Provide the (x, y) coordinate of the cell's center where the given text is located.  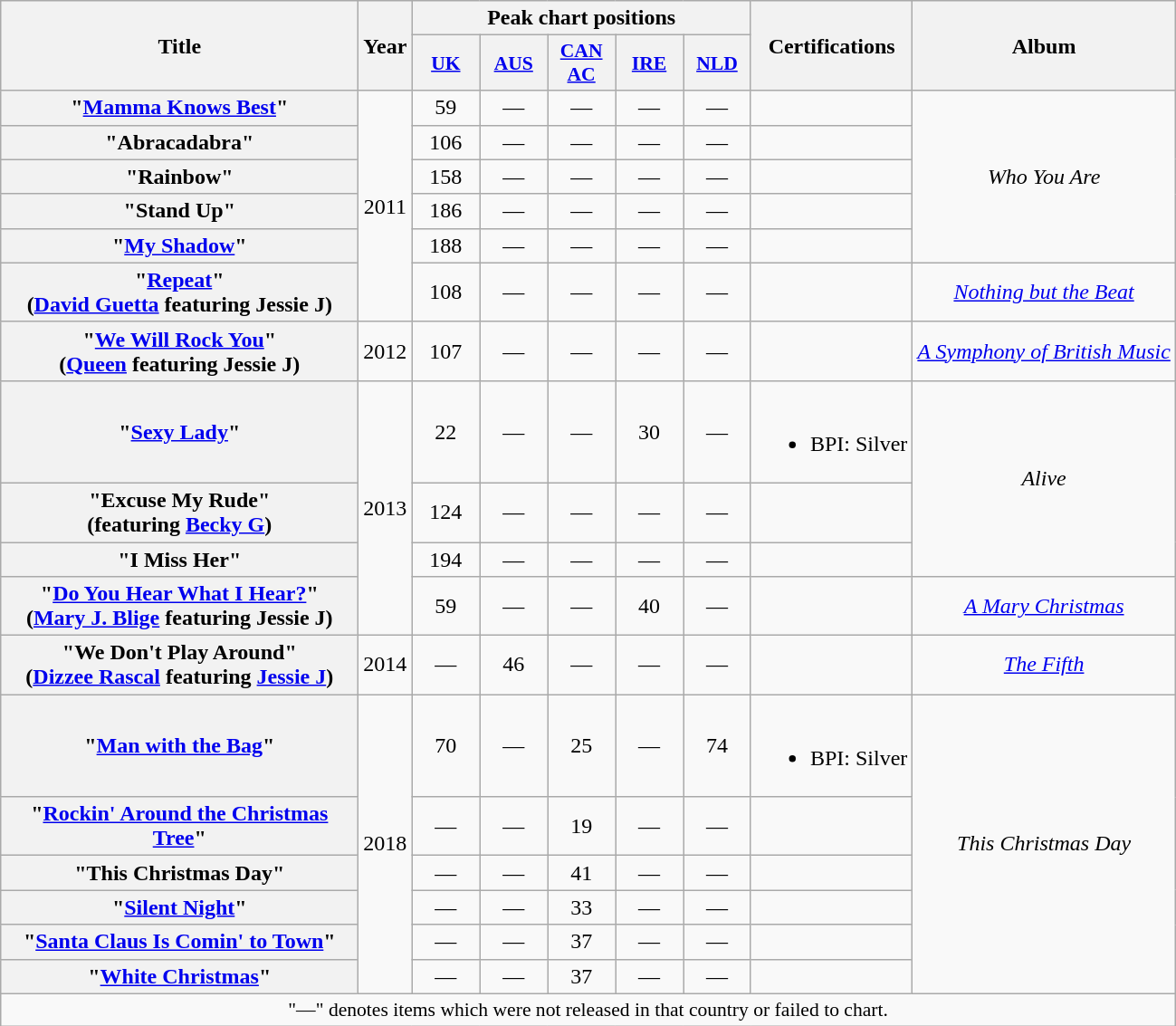
"Repeat"(David Guetta featuring Jessie J) (179, 292)
40 (650, 607)
Who You Are (1045, 177)
2014 (386, 665)
NLD (717, 63)
Title (179, 45)
Peak chart positions (581, 18)
"Sexy Lady" (179, 431)
22 (445, 431)
Alive (1045, 478)
"Stand Up" (179, 211)
The Fifth (1045, 665)
158 (445, 177)
194 (445, 559)
"Santa Claus Is Comin' to Town" (179, 942)
AUS (514, 63)
Year (386, 45)
188 (445, 245)
Nothing but the Beat (1045, 292)
74 (717, 746)
124 (445, 513)
"Abracadabra" (179, 142)
A Symphony of British Music (1045, 351)
2018 (386, 844)
25 (581, 746)
"We Don't Play Around"(Dizzee Rascal featuring Jessie J) (179, 665)
"Mamma Knows Best" (179, 108)
2013 (386, 507)
70 (445, 746)
"—" denotes items which were not released in that country or failed to chart. (588, 1010)
"Man with the Bag" (179, 746)
This Christmas Day (1045, 844)
2011 (386, 206)
"This Christmas Day" (179, 873)
"Silent Night" (179, 907)
Certifications (831, 45)
106 (445, 142)
2012 (386, 351)
A Mary Christmas (1045, 607)
IRE (650, 63)
108 (445, 292)
Album (1045, 45)
CANAC (581, 63)
33 (581, 907)
"I Miss Her" (179, 559)
30 (650, 431)
186 (445, 211)
41 (581, 873)
"Rainbow" (179, 177)
"White Christmas" (179, 976)
"Do You Hear What I Hear?"(Mary J. Blige featuring Jessie J) (179, 607)
"We Will Rock You"(Queen featuring Jessie J) (179, 351)
107 (445, 351)
UK (445, 63)
19 (581, 826)
"My Shadow" (179, 245)
"Excuse My Rude"(featuring Becky G) (179, 513)
"Rockin' Around the Christmas Tree" (179, 826)
46 (514, 665)
